Identify which cell holds the provided text, then report its (x, y) central coordinate. 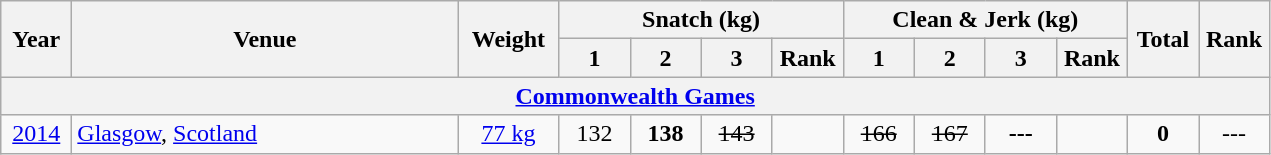
167 (950, 134)
Commonwealth Games (636, 96)
Glasgow, Scotland (265, 134)
Venue (265, 39)
2014 (36, 134)
77 kg (508, 134)
Weight (508, 39)
132 (594, 134)
143 (736, 134)
Snatch (kg) (701, 20)
166 (878, 134)
Total (1162, 39)
0 (1162, 134)
138 (666, 134)
Clean & Jerk (kg) (985, 20)
Year (36, 39)
